Pinpoint the cell where the given text exists, returning its [X, Y] midpoint coordinate. 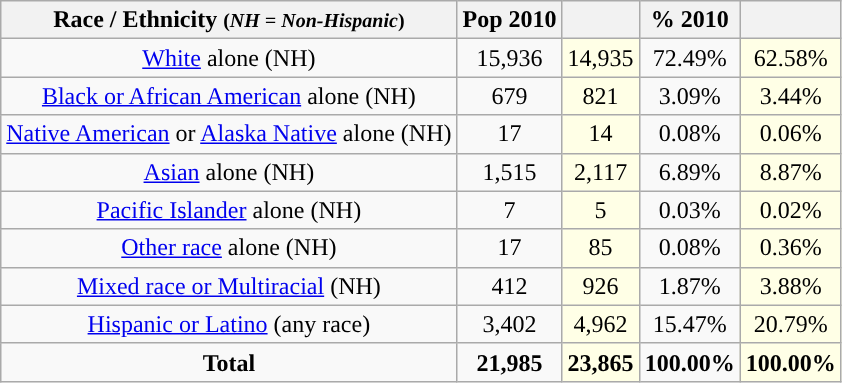
3.88% [790, 286]
72.49% [690, 58]
Total [229, 362]
15.47% [690, 324]
20.79% [790, 324]
5 [600, 210]
23,865 [600, 362]
Pop 2010 [510, 20]
Hispanic or Latino (any race) [229, 324]
3.09% [690, 96]
Race / Ethnicity (NH = Non-Hispanic) [229, 20]
62.58% [790, 58]
821 [600, 96]
14 [600, 134]
% 2010 [690, 20]
85 [600, 248]
926 [600, 286]
Other race alone (NH) [229, 248]
15,936 [510, 58]
Native American or Alaska Native alone (NH) [229, 134]
4,962 [600, 324]
0.03% [690, 210]
0.06% [790, 134]
3,402 [510, 324]
679 [510, 96]
8.87% [790, 172]
7 [510, 210]
21,985 [510, 362]
2,117 [600, 172]
1,515 [510, 172]
Mixed race or Multiracial (NH) [229, 286]
3.44% [790, 96]
Asian alone (NH) [229, 172]
White alone (NH) [229, 58]
Pacific Islander alone (NH) [229, 210]
0.36% [790, 248]
Black or African American alone (NH) [229, 96]
14,935 [600, 58]
412 [510, 286]
1.87% [690, 286]
0.02% [790, 210]
6.89% [690, 172]
